Detect which cell encompasses the target text, then output its (X, Y) center coordinate. 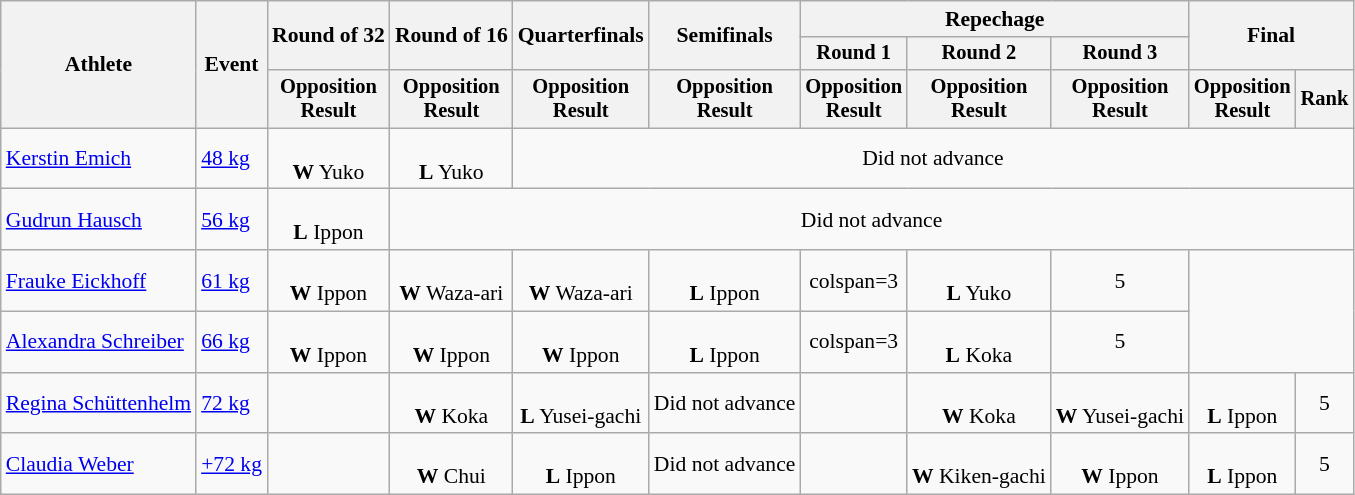
Repechage (994, 19)
Kerstin Emich (98, 158)
Quarterfinals (581, 36)
W Yuko (328, 158)
Claudia Weber (98, 464)
Frauke Eickhoff (98, 280)
Round 3 (1120, 54)
Alexandra Schreiber (98, 342)
L Koka (979, 342)
61 kg (232, 280)
W Yusei-gachi (1120, 404)
66 kg (232, 342)
Gudrun Hausch (98, 220)
Regina Schüttenhelm (98, 404)
L Yusei-gachi (581, 404)
Semifinals (725, 36)
Round 2 (979, 54)
Round 1 (854, 54)
56 kg (232, 220)
Event (232, 64)
Athlete (98, 64)
Rank (1325, 99)
W Chui (452, 464)
48 kg (232, 158)
Round of 32 (328, 36)
72 kg (232, 404)
+72 kg (232, 464)
Round of 16 (452, 36)
Final (1271, 36)
W Kiken-gachi (979, 464)
